Search for the cell housing the specified text and yield its (X, Y) center coordinate. 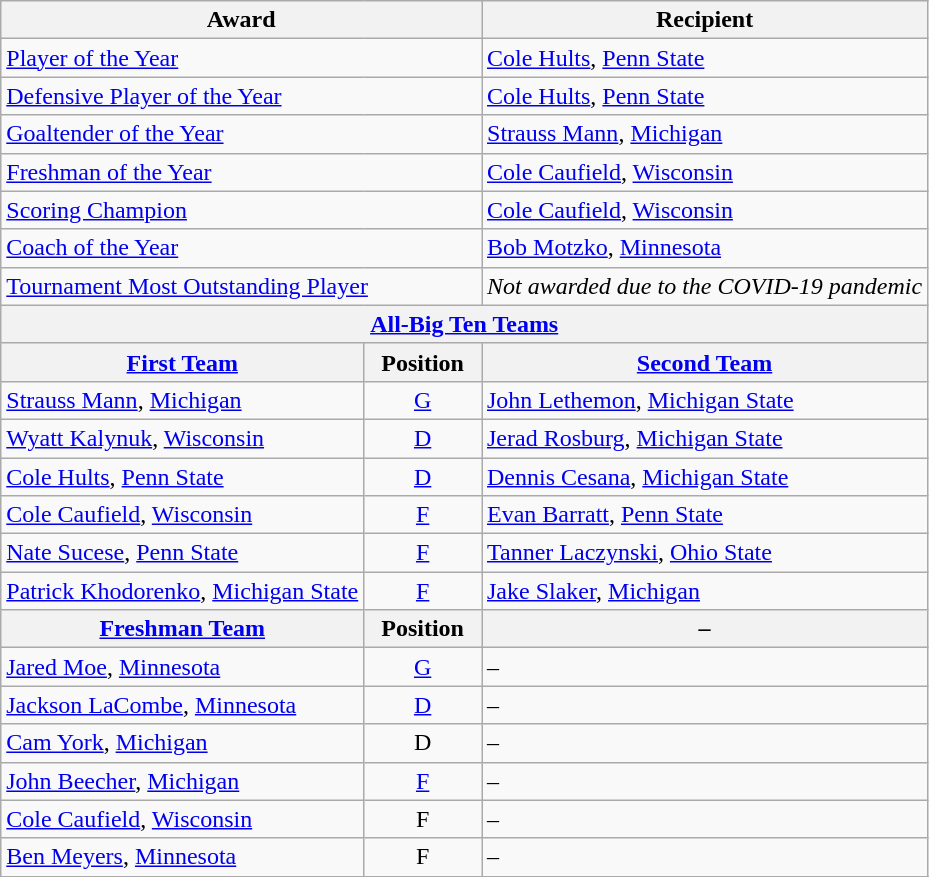
Player of the Year (242, 58)
Tanner Laczynski, Ohio State (705, 553)
Cam York, Michigan (182, 743)
Tournament Most Outstanding Player (242, 286)
Patrick Khodorenko, Michigan State (182, 591)
Dennis Cesana, Michigan State (705, 477)
John Lethemon, Michigan State (705, 400)
Goaltender of the Year (242, 134)
Defensive Player of the Year (242, 96)
Evan Barratt, Penn State (705, 515)
Award (242, 20)
Recipient (705, 20)
Freshman Team (182, 629)
All-Big Ten Teams (464, 324)
Second Team (705, 362)
Bob Motzko, Minnesota (705, 248)
Coach of the Year (242, 248)
First Team (182, 362)
Ben Meyers, Minnesota (182, 857)
Jake Slaker, Michigan (705, 591)
Jared Moe, Minnesota (182, 667)
Jackson LaCombe, Minnesota (182, 705)
Jerad Rosburg, Michigan State (705, 438)
Wyatt Kalynuk, Wisconsin (182, 438)
Nate Sucese, Penn State (182, 553)
John Beecher, Michigan (182, 781)
Freshman of the Year (242, 172)
Scoring Champion (242, 210)
Not awarded due to the COVID-19 pandemic (705, 286)
